Locate the cell with the specified text and output its [X, Y] center coordinate. 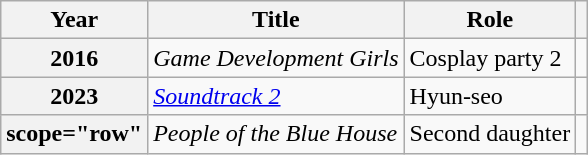
Year [74, 20]
Game Development Girls [276, 58]
2016 [74, 58]
Cosplay party 2 [490, 58]
Title [276, 20]
2023 [74, 96]
Hyun-seo [490, 96]
Role [490, 20]
Second daughter [490, 134]
People of the Blue House [276, 134]
Soundtrack 2 [276, 96]
scope="row" [74, 134]
